For the text-containing cell, return its midpoint in [x, y] coordinate format. 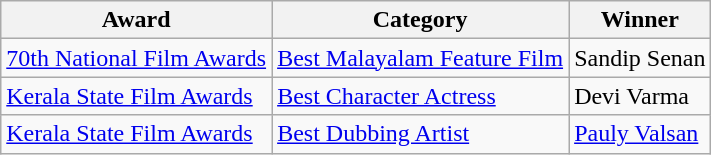
Devi Varma [640, 96]
Sandip Senan [640, 58]
Winner [640, 20]
Best Malayalam Feature Film [420, 58]
Best Character Actress [420, 96]
Category [420, 20]
Award [136, 20]
Pauly Valsan [640, 134]
Best Dubbing Artist [420, 134]
70th National Film Awards [136, 58]
